From the cell containing the given text, extract its center point as (x, y) coordinate. 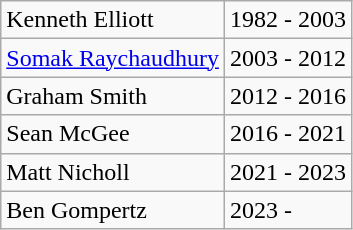
Somak Raychaudhury (113, 58)
Sean McGee (113, 134)
2003 - 2012 (288, 58)
Kenneth Elliott (113, 20)
Graham Smith (113, 96)
2023 - (288, 210)
2021 - 2023 (288, 172)
2016 - 2021 (288, 134)
1982 - 2003 (288, 20)
2012 - 2016 (288, 96)
Matt Nicholl (113, 172)
Ben Gompertz (113, 210)
